Scan for the cell matching the given text and deliver its (x, y) coordinate at center. 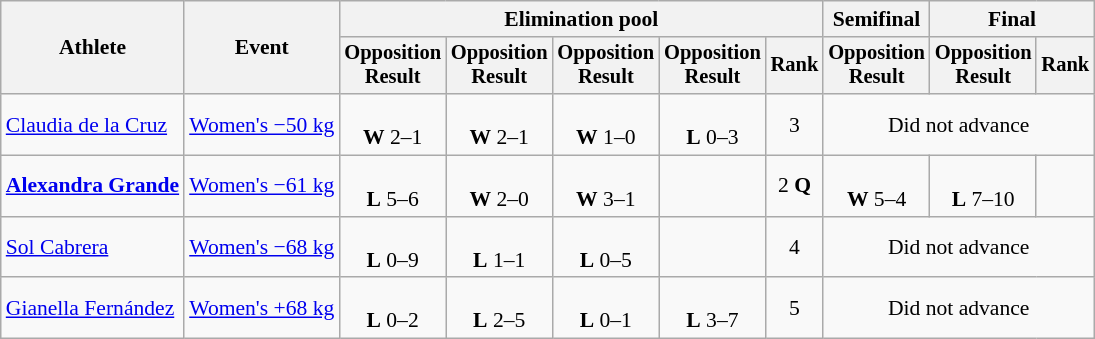
L 0–9 (392, 248)
L 0–2 (392, 308)
L 0–5 (606, 248)
2 Q (795, 186)
Women's +68 kg (262, 308)
L 2–5 (500, 308)
Gianella Fernández (92, 308)
W 2–0 (500, 186)
Women's −61 kg (262, 186)
Women's −68 kg (262, 248)
Claudia de la Cruz (92, 124)
Event (262, 48)
3 (795, 124)
L 1–1 (500, 248)
Final (1012, 19)
L 0–1 (606, 308)
L 3–7 (712, 308)
L 7–10 (984, 186)
Elimination pool (581, 19)
Sol Cabrera (92, 248)
L 0–3 (712, 124)
Alexandra Grande (92, 186)
L 5–6 (392, 186)
4 (795, 248)
Semifinal (876, 19)
Athlete (92, 48)
W 3–1 (606, 186)
W 5–4 (876, 186)
Women's −50 kg (262, 124)
W 1–0 (606, 124)
5 (795, 308)
